Pinpoint the cell where the given text exists, returning its [X, Y] midpoint coordinate. 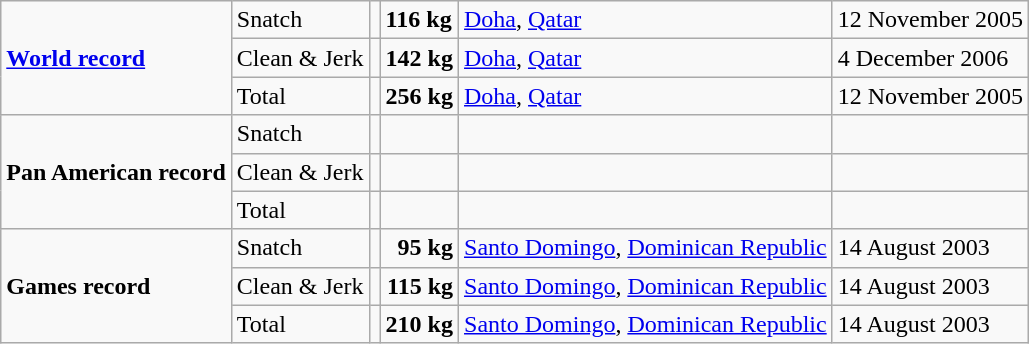
115 kg [419, 286]
World record [116, 58]
142 kg [419, 58]
4 December 2006 [930, 58]
Games record [116, 286]
Pan American record [116, 172]
116 kg [419, 20]
256 kg [419, 96]
95 kg [419, 248]
210 kg [419, 324]
